Pinpoint the cell where the given text exists, returning its [X, Y] midpoint coordinate. 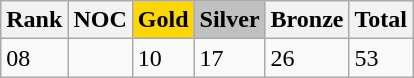
Gold [163, 20]
Bronze [307, 20]
17 [230, 58]
Rank [34, 20]
Silver [230, 20]
NOC [100, 20]
53 [381, 58]
10 [163, 58]
Total [381, 20]
26 [307, 58]
08 [34, 58]
